Return [X, Y] of the center of cell containing provided text 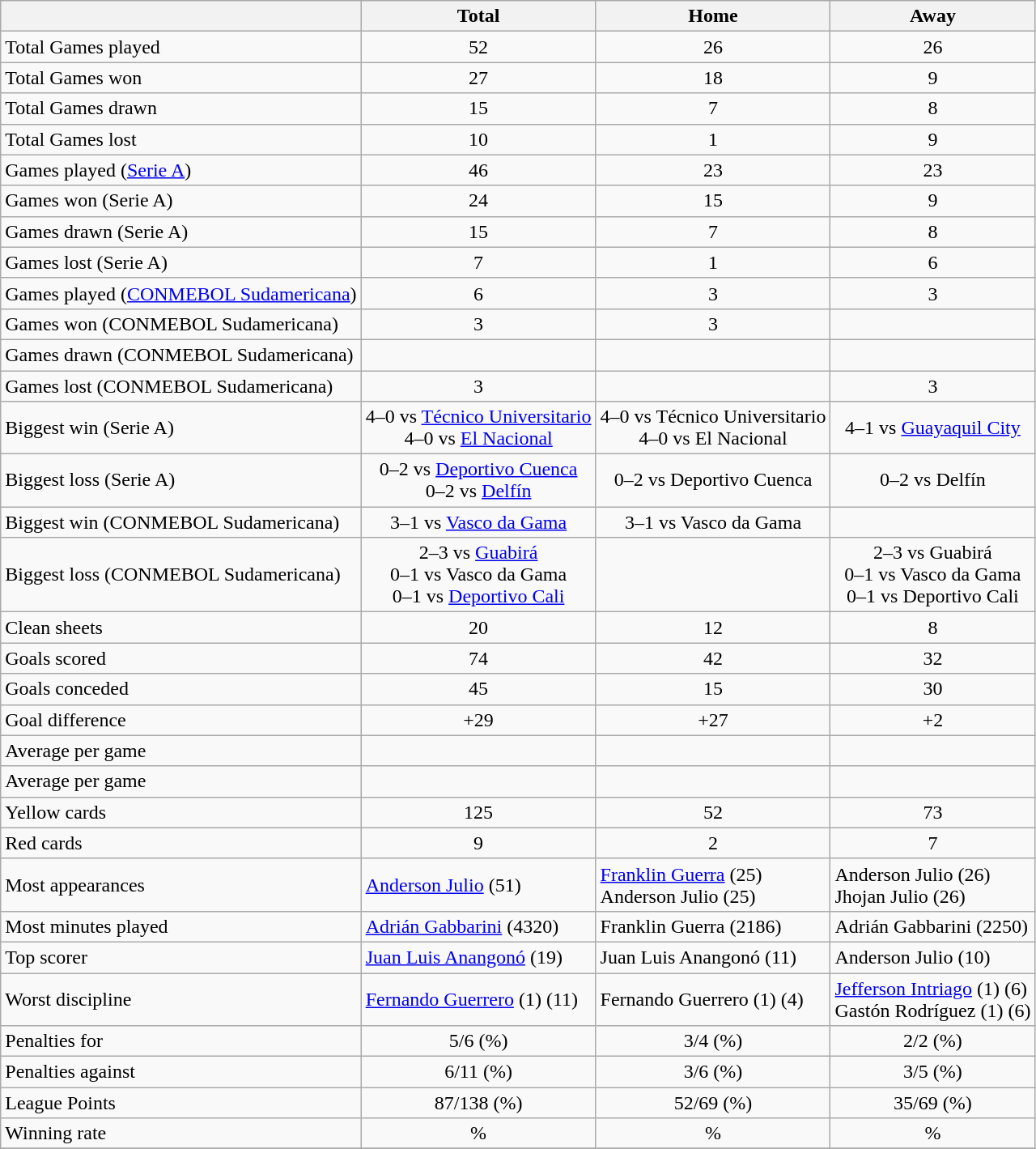
Games lost (Serie A) [181, 262]
Total Games lost [181, 139]
32 [932, 658]
Penalties against [181, 1072]
Biggest win (Serie A) [181, 428]
Goals scored [181, 658]
Penalties for [181, 1041]
Fernando Guerrero (1) (11) [478, 999]
Jefferson Intriago (1) (6) Gastón Rodríguez (1) (6) [932, 999]
0–2 vs Delfín [932, 481]
Total [478, 16]
League Points [181, 1103]
18 [713, 78]
Fernando Guerrero (1) (4) [713, 999]
Worst discipline [181, 999]
35/69 (%) [932, 1103]
27 [478, 78]
46 [478, 170]
Goal difference [181, 720]
73 [932, 812]
74 [478, 658]
Away [932, 16]
30 [932, 689]
3/6 (%) [713, 1072]
Juan Luis Anangonó (19) [478, 957]
3/4 (%) [713, 1041]
2 [713, 843]
12 [713, 628]
87/138 (%) [478, 1103]
5/6 (%) [478, 1041]
Total Games won [181, 78]
Games won (Serie A) [181, 201]
42 [713, 658]
Most appearances [181, 884]
+29 [478, 720]
0–2 vs Deportivo Cuenca0–2 vs Delfín [478, 481]
Red cards [181, 843]
Total Games drawn [181, 109]
125 [478, 812]
Biggest loss (Serie A) [181, 481]
Biggest loss (CONMEBOL Sudamericana) [181, 575]
Games drawn (CONMEBOL Sudamericana) [181, 355]
Clean sheets [181, 628]
52/69 (%) [713, 1103]
Games lost (CONMEBOL Sudamericana) [181, 386]
+2 [932, 720]
Franklin Guerra (2186) [713, 926]
2/2 (%) [932, 1041]
Home [713, 16]
20 [478, 628]
Anderson Julio (10) [932, 957]
Games played (Serie A) [181, 170]
Most minutes played [181, 926]
Games won (CONMEBOL Sudamericana) [181, 324]
Juan Luis Anangonó (11) [713, 957]
Yellow cards [181, 812]
Games played (CONMEBOL Sudamericana) [181, 293]
Total Games played [181, 47]
Anderson Julio (26) Jhojan Julio (26) [932, 884]
6/11 (%) [478, 1072]
24 [478, 201]
Goals conceded [181, 689]
Games drawn (Serie A) [181, 232]
Franklin Guerra (25) Anderson Julio (25) [713, 884]
Adrián Gabbarini (2250) [932, 926]
Top scorer [181, 957]
3/5 (%) [932, 1072]
0–2 vs Deportivo Cuenca [713, 481]
Anderson Julio (51) [478, 884]
Adrián Gabbarini (4320) [478, 926]
Winning rate [181, 1134]
10 [478, 139]
Biggest win (CONMEBOL Sudamericana) [181, 522]
4–1 vs Guayaquil City [932, 428]
+27 [713, 720]
45 [478, 689]
